Detect which cell encompasses the target text, then output its [X, Y] center coordinate. 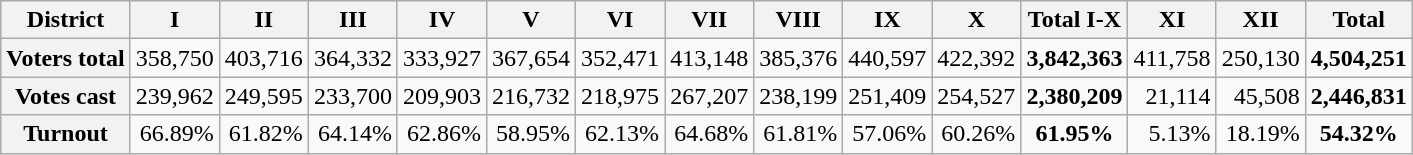
VIII [798, 20]
64.68% [710, 134]
251,409 [888, 96]
250,130 [1260, 58]
358,750 [174, 58]
Total I-X [1074, 20]
64.14% [352, 134]
249,595 [264, 96]
61.82% [264, 134]
54.32% [1358, 134]
IX [888, 20]
413,148 [710, 58]
61.95% [1074, 134]
367,654 [530, 58]
2,380,209 [1074, 96]
267,207 [710, 96]
385,376 [798, 58]
Turnout [66, 134]
Voters total [66, 58]
XI [1172, 20]
60.26% [976, 134]
238,199 [798, 96]
58.95% [530, 134]
Total [1358, 20]
66.89% [174, 134]
239,962 [174, 96]
61.81% [798, 134]
III [352, 20]
Votes cast [66, 96]
209,903 [442, 96]
District [66, 20]
45,508 [1260, 96]
5.13% [1172, 134]
II [264, 20]
218,975 [620, 96]
254,527 [976, 96]
333,927 [442, 58]
440,597 [888, 58]
62.13% [620, 134]
3,842,363 [1074, 58]
IV [442, 20]
VII [710, 20]
422,392 [976, 58]
4,504,251 [1358, 58]
411,758 [1172, 58]
216,732 [530, 96]
XII [1260, 20]
57.06% [888, 134]
21,114 [1172, 96]
18.19% [1260, 134]
233,700 [352, 96]
352,471 [620, 58]
I [174, 20]
V [530, 20]
X [976, 20]
364,332 [352, 58]
2,446,831 [1358, 96]
403,716 [264, 58]
VI [620, 20]
62.86% [442, 134]
